From the cell containing the given text, extract its center point as [x, y] coordinate. 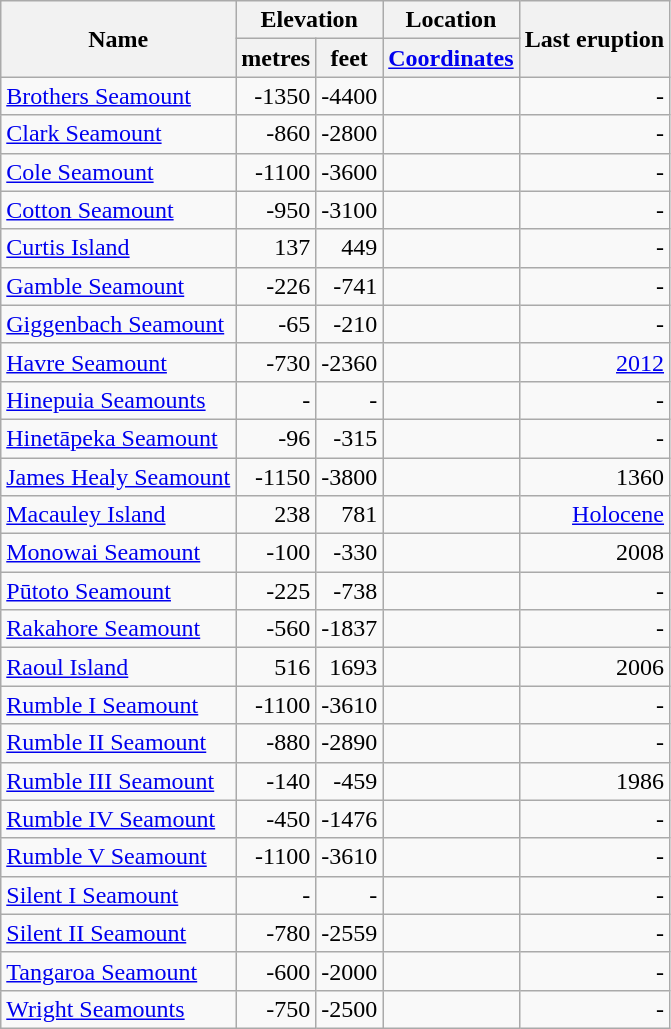
-741 [350, 286]
Coordinates [451, 58]
-3600 [350, 172]
-450 [276, 819]
Gamble Seamount [118, 286]
Curtis Island [118, 248]
Rumble I Seamount [118, 705]
137 [276, 248]
-140 [276, 781]
2006 [594, 667]
-1837 [350, 629]
Rakahore Seamount [118, 629]
2008 [594, 553]
516 [276, 667]
-738 [350, 591]
Rumble V Seamount [118, 857]
metres [276, 58]
-1150 [276, 477]
feet [350, 58]
449 [350, 248]
-2559 [350, 933]
Cotton Seamount [118, 210]
2012 [594, 362]
1360 [594, 477]
Wright Seamounts [118, 1009]
Location [451, 20]
-3100 [350, 210]
-3800 [350, 477]
-210 [350, 324]
James Healy Seamount [118, 477]
781 [350, 515]
-2890 [350, 743]
-950 [276, 210]
Rumble IV Seamount [118, 819]
Rumble III Seamount [118, 781]
-315 [350, 438]
-2360 [350, 362]
Giggenbach Seamount [118, 324]
Last eruption [594, 39]
-560 [276, 629]
Pūtoto Seamount [118, 591]
-1476 [350, 819]
Macauley Island [118, 515]
Tangaroa Seamount [118, 971]
Silent II Seamount [118, 933]
Clark Seamount [118, 134]
Brothers Seamount [118, 96]
-2000 [350, 971]
Cole Seamount [118, 172]
-2500 [350, 1009]
-880 [276, 743]
-225 [276, 591]
Name [118, 39]
Raoul Island [118, 667]
-730 [276, 362]
-1350 [276, 96]
Hinetāpeka Seamount [118, 438]
-860 [276, 134]
-4400 [350, 96]
Holocene [594, 515]
-600 [276, 971]
1693 [350, 667]
238 [276, 515]
-780 [276, 933]
Monowai Seamount [118, 553]
-100 [276, 553]
-330 [350, 553]
Hinepuia Seamounts [118, 400]
-96 [276, 438]
Elevation [310, 20]
-226 [276, 286]
Silent I Seamount [118, 895]
-750 [276, 1009]
1986 [594, 781]
-459 [350, 781]
Havre Seamount [118, 362]
-65 [276, 324]
Rumble II Seamount [118, 743]
-2800 [350, 134]
